From the cell containing the given text, extract its center point as [X, Y] coordinate. 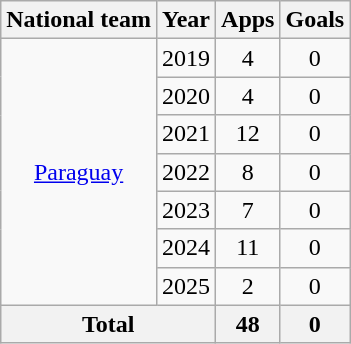
48 [248, 324]
2023 [186, 210]
12 [248, 134]
2 [248, 286]
National team [79, 20]
Apps [248, 20]
2021 [186, 134]
2024 [186, 248]
Goals [315, 20]
2020 [186, 96]
2019 [186, 58]
11 [248, 248]
2022 [186, 172]
2025 [186, 286]
Total [108, 324]
7 [248, 210]
Year [186, 20]
Paraguay [79, 172]
8 [248, 172]
